From the cell containing the given text, extract its center point as (x, y) coordinate. 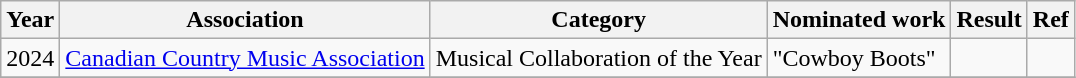
Result (989, 20)
Ref (1050, 20)
Nominated work (859, 20)
Canadian Country Music Association (245, 58)
"Cowboy Boots" (859, 58)
Year (30, 20)
Category (598, 20)
2024 (30, 58)
Musical Collaboration of the Year (598, 58)
Association (245, 20)
